Search for the cell housing the specified text and yield its [x, y] center coordinate. 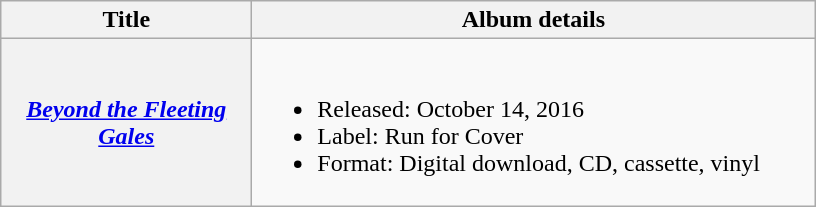
Released: October 14, 2016Label: Run for CoverFormat: Digital download, CD, cassette, vinyl [534, 122]
Beyond the Fleeting Gales [126, 122]
Album details [534, 20]
Title [126, 20]
